Scan for the cell matching the given text and deliver its [X, Y] coordinate at center. 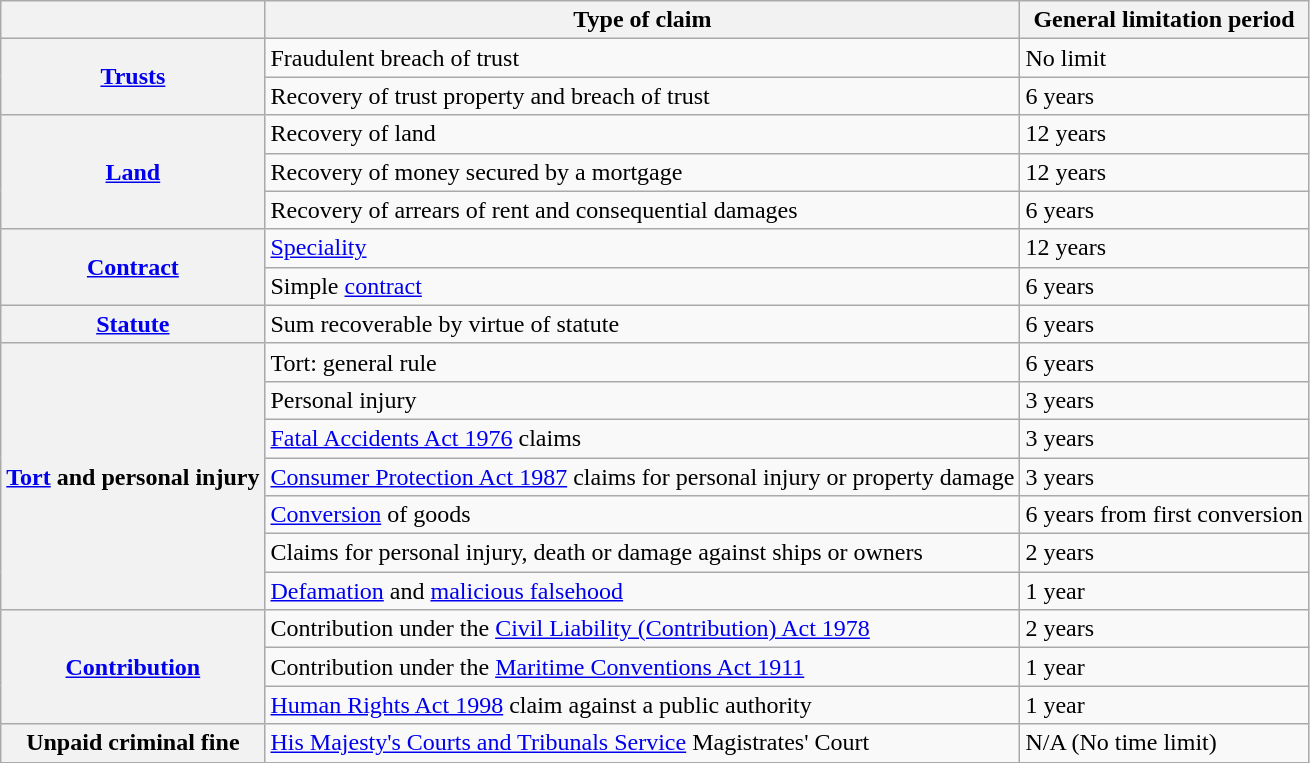
Speciality [642, 248]
General limitation period [1164, 20]
Trusts [133, 77]
6 years from first conversion [1164, 515]
Unpaid criminal fine [133, 743]
Statute [133, 324]
Recovery of land [642, 134]
Defamation and malicious falsehood [642, 591]
Contribution under the Civil Liability (Contribution) Act 1978 [642, 629]
Personal injury [642, 400]
No limit [1164, 58]
Recovery of arrears of rent and consequential damages [642, 210]
Tort and personal injury [133, 476]
Tort: general rule [642, 362]
Contribution [133, 667]
N/A (No time limit) [1164, 743]
Conversion of goods [642, 515]
His Majesty's Courts and Tribunals Service Magistrates' Court [642, 743]
Simple contract [642, 286]
Consumer Protection Act 1987 claims for personal injury or property damage [642, 477]
Recovery of trust property and breach of trust [642, 96]
Sum recoverable by virtue of statute [642, 324]
Land [133, 172]
Recovery of money secured by a mortgage [642, 172]
Fraudulent breach of trust [642, 58]
Type of claim [642, 20]
Contribution under the Maritime Conventions Act 1911 [642, 667]
Claims for personal injury, death or damage against ships or owners [642, 553]
Contract [133, 267]
Human Rights Act 1998 claim against a public authority [642, 705]
Fatal Accidents Act 1976 claims [642, 438]
